Search for the cell housing the specified text and yield its [X, Y] center coordinate. 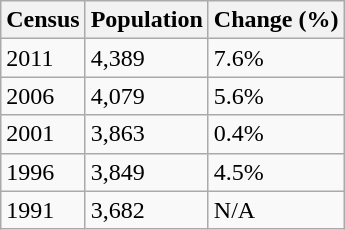
N/A [276, 210]
4,389 [146, 58]
2006 [43, 96]
Population [146, 20]
7.6% [276, 58]
4,079 [146, 96]
0.4% [276, 134]
2011 [43, 58]
1996 [43, 172]
3,682 [146, 210]
4.5% [276, 172]
3,863 [146, 134]
5.6% [276, 96]
Census [43, 20]
3,849 [146, 172]
2001 [43, 134]
Change (%) [276, 20]
1991 [43, 210]
